Locate the cell with the specified text and output its (X, Y) center coordinate. 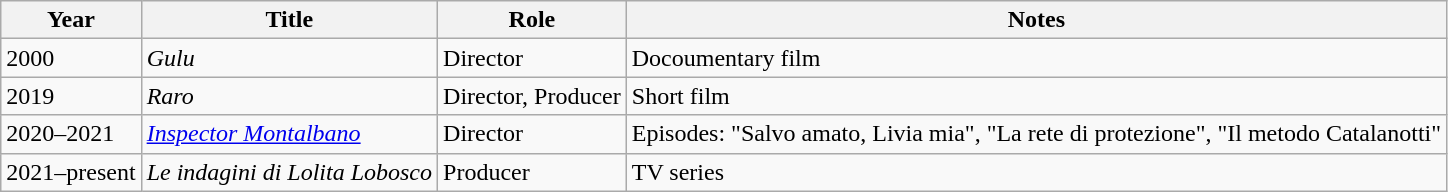
2000 (71, 58)
Docoumentary film (1036, 58)
Producer (532, 172)
Title (289, 20)
Gulu (289, 58)
2020–2021 (71, 134)
Episodes: "Salvo amato, Livia mia", "La rete di protezione", "Il metodo Catalanotti" (1036, 134)
Role (532, 20)
2019 (71, 96)
Le indagini di Lolita Lobosco (289, 172)
Raro (289, 96)
Short film (1036, 96)
Year (71, 20)
Inspector Montalbano (289, 134)
2021–present (71, 172)
TV series (1036, 172)
Director, Producer (532, 96)
Notes (1036, 20)
